Extract the [x, y] coordinate from the center of the cell holding the provided text.  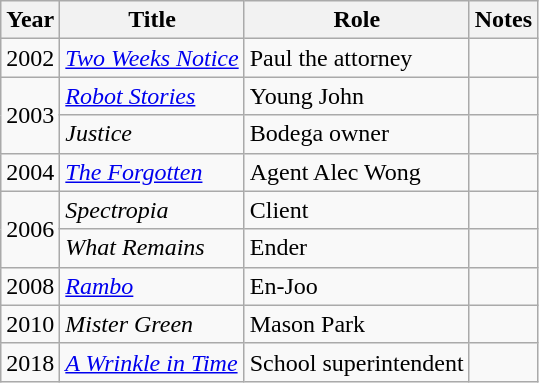
2003 [30, 115]
Two Weeks Notice [152, 58]
Mason Park [356, 324]
Client [356, 210]
Role [356, 20]
2002 [30, 58]
Ender [356, 248]
The Forgotten [152, 172]
Title [152, 20]
Young John [356, 96]
Paul the attorney [356, 58]
2018 [30, 362]
2006 [30, 229]
Notes [503, 20]
Spectropia [152, 210]
2004 [30, 172]
Robot Stories [152, 96]
What Remains [152, 248]
2008 [30, 286]
Bodega owner [356, 134]
Justice [152, 134]
En-Joo [356, 286]
Year [30, 20]
School superintendent [356, 362]
2010 [30, 324]
A Wrinkle in Time [152, 362]
Agent Alec Wong [356, 172]
Mister Green [152, 324]
Rambo [152, 286]
